Return the [x, y] coordinate for the center point of the cell that contains the specified text.  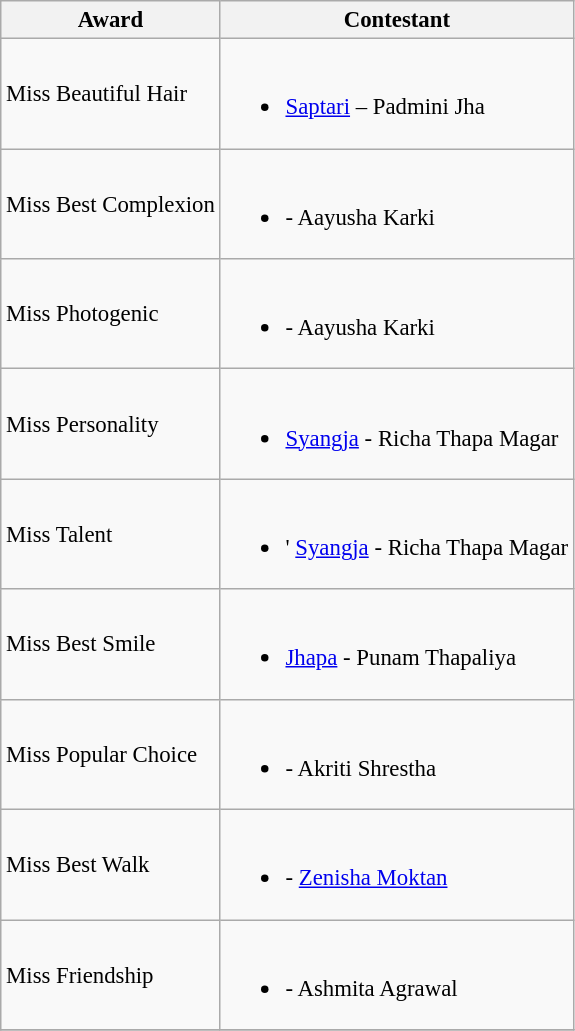
' Syangja - Richa Thapa Magar [396, 534]
Miss Popular Choice [110, 754]
Miss Best Walk [110, 865]
Saptari – Padmini Jha [396, 94]
Miss Friendship [110, 975]
Miss Best Smile [110, 644]
- Ashmita Agrawal [396, 975]
Jhapa - Punam Thapaliya [396, 644]
Syangja - Richa Thapa Magar [396, 424]
Contestant [396, 20]
- Akriti Shrestha [396, 754]
- Zenisha Moktan [396, 865]
Miss Personality [110, 424]
Miss Photogenic [110, 314]
Miss Beautiful Hair [110, 94]
Award [110, 20]
Miss Best Complexion [110, 204]
Miss Talent [110, 534]
